Determine the [X, Y] coordinate at the center of the cell enclosing the given text.  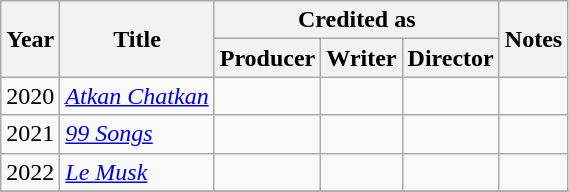
Writer [362, 58]
Year [30, 39]
Title [137, 39]
Notes [533, 39]
2020 [30, 96]
Director [450, 58]
Producer [268, 58]
2022 [30, 172]
2021 [30, 134]
Atkan Chatkan [137, 96]
Le Musk [137, 172]
Credited as [356, 20]
99 Songs [137, 134]
